Capture the cell that displays the provided text and extract its (x, y) central coordinate. 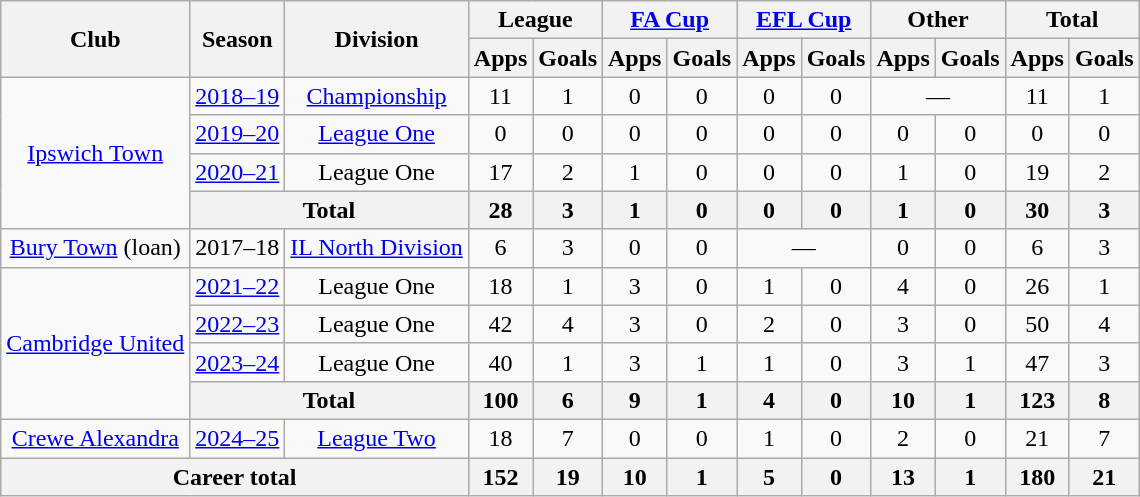
Cambridge United (96, 343)
123 (1037, 400)
Championship (376, 96)
13 (903, 477)
30 (1037, 210)
EFL Cup (804, 20)
2017–18 (238, 248)
Crewe Alexandra (96, 438)
152 (500, 477)
League (535, 20)
2022–23 (238, 324)
42 (500, 324)
Division (376, 39)
2021–22 (238, 286)
FA Cup (670, 20)
Season (238, 39)
8 (1104, 400)
Career total (235, 477)
Club (96, 39)
26 (1037, 286)
Other (938, 20)
IL North Division (376, 248)
180 (1037, 477)
50 (1037, 324)
2018–19 (238, 96)
2020–21 (238, 172)
28 (500, 210)
47 (1037, 362)
40 (500, 362)
2023–24 (238, 362)
Ipswich Town (96, 153)
League Two (376, 438)
Bury Town (loan) (96, 248)
9 (635, 400)
5 (769, 477)
2019–20 (238, 134)
17 (500, 172)
100 (500, 400)
2024–25 (238, 438)
